Find where the given text appears and provide that cell's center as [x, y] coordinate. 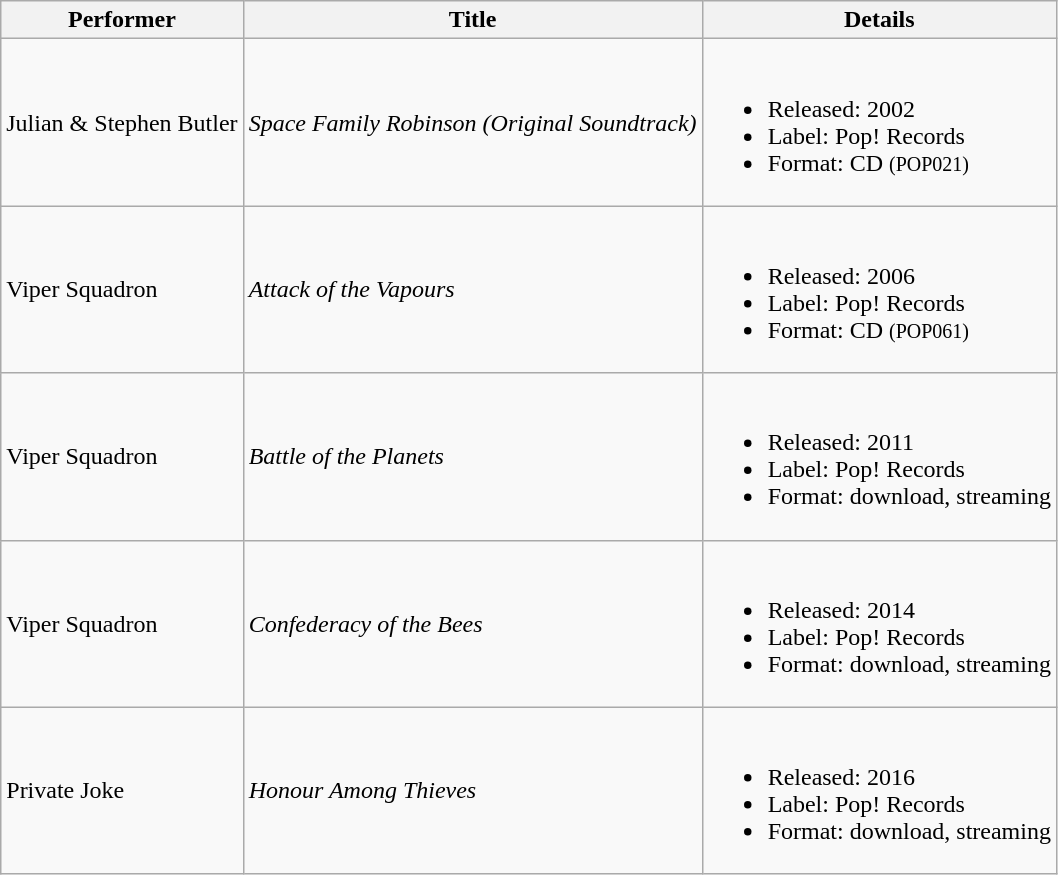
Confederacy of the Bees [472, 624]
Released: 2011Label: Pop! RecordsFormat: download, streaming [879, 456]
Released: 2006Label: Pop! RecordsFormat: CD (POP061) [879, 290]
Performer [122, 20]
Released: 2002Label: Pop! RecordsFormat: CD (POP021) [879, 122]
Honour Among Thieves [472, 790]
Released: 2014Label: Pop! RecordsFormat: download, streaming [879, 624]
Title [472, 20]
Attack of the Vapours [472, 290]
Battle of the Planets [472, 456]
Released: 2016Label: Pop! RecordsFormat: download, streaming [879, 790]
Details [879, 20]
Space Family Robinson (Original Soundtrack) [472, 122]
Private Joke [122, 790]
Julian & Stephen Butler [122, 122]
